Identify which cell holds the provided text, then report its [X, Y] central coordinate. 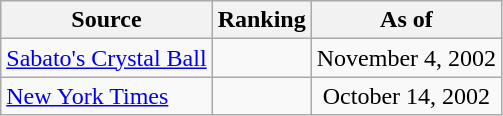
Ranking [262, 20]
October 14, 2002 [406, 96]
New York Times [106, 96]
Sabato's Crystal Ball [106, 58]
November 4, 2002 [406, 58]
Source [106, 20]
As of [406, 20]
